Locate the cell with the specified text and output its [X, Y] center coordinate. 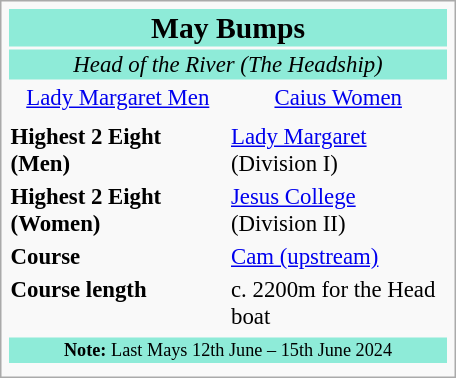
Head of the River (The Headship) [228, 65]
Highest 2 Eight (Men) [118, 150]
Course length [118, 304]
Lady Margaret Men [118, 98]
Caius Women [338, 98]
Cam (upstream) [338, 257]
Course [118, 257]
Note: Last Mays 12th June – 15th June 2024 [228, 351]
c. 2200m for the Head boat [338, 304]
Jesus College (Division II) [338, 210]
Highest 2 Eight (Women) [118, 210]
Lady Margaret (Division I) [338, 150]
May Bumps [228, 28]
